Scan for the cell matching the given text and deliver its [X, Y] coordinate at center. 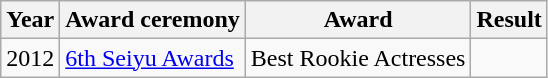
Best Rookie Actresses [358, 58]
2012 [30, 58]
Award [358, 20]
6th Seiyu Awards [152, 58]
Year [30, 20]
Result [509, 20]
Award ceremony [152, 20]
